Extract the [X, Y] coordinate from the center of the cell holding the provided text.  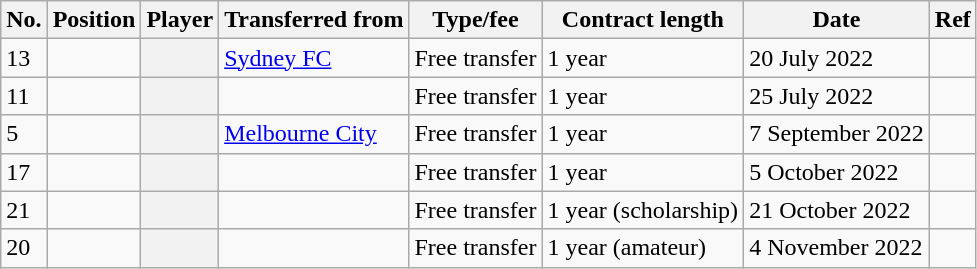
25 July 2022 [837, 96]
21 October 2022 [837, 210]
11 [24, 96]
5 October 2022 [837, 172]
No. [24, 20]
20 July 2022 [837, 58]
1 year (amateur) [643, 248]
Type/fee [476, 20]
Date [837, 20]
Sydney FC [314, 58]
1 year (scholarship) [643, 210]
20 [24, 248]
Position [94, 20]
17 [24, 172]
4 November 2022 [837, 248]
Melbourne City [314, 134]
7 September 2022 [837, 134]
13 [24, 58]
Ref [952, 20]
5 [24, 134]
21 [24, 210]
Contract length [643, 20]
Transferred from [314, 20]
Player [180, 20]
